Return the [x, y] coordinate for the center point of the cell that contains the specified text.  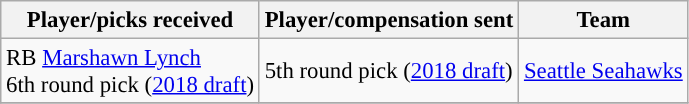
5th round pick (2018 draft) [388, 72]
Seattle Seahawks [604, 72]
Player/picks received [130, 20]
RB Marshawn Lynch6th round pick (2018 draft) [130, 72]
Player/compensation sent [388, 20]
Team [604, 20]
